From the cell containing the given text, extract its center point as (x, y) coordinate. 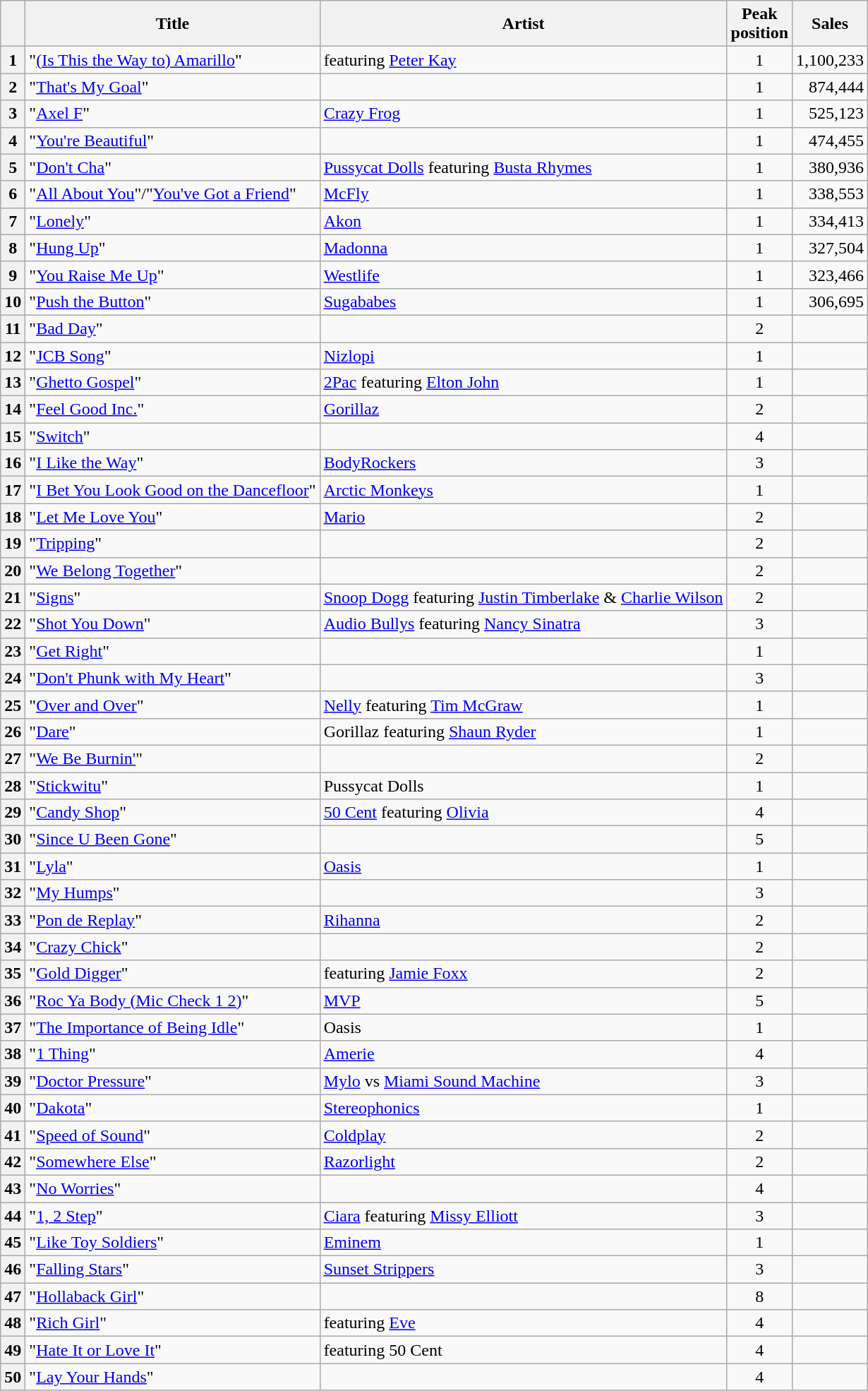
23 (13, 651)
"The Importance of Being Idle" (172, 1027)
Akon (524, 221)
17 (13, 490)
Sunset Strippers (524, 1270)
"Stickwitu" (172, 786)
Snoop Dogg featuring Justin Timberlake & Charlie Wilson (524, 597)
"Roc Ya Body (Mic Check 1 2)" (172, 1001)
"Signs" (172, 597)
28 (13, 786)
47 (13, 1296)
"Get Right" (172, 651)
featuring 50 Cent (524, 1350)
Sales (830, 24)
334,413 (830, 221)
Amerie (524, 1054)
"Dare" (172, 732)
338,553 (830, 194)
46 (13, 1270)
"Candy Shop" (172, 813)
"Shot You Down" (172, 624)
41 (13, 1135)
9 (13, 275)
"Lyla" (172, 866)
35 (13, 974)
"We Belong Together" (172, 571)
49 (13, 1350)
Crazy Frog (524, 114)
"Since U Been Gone" (172, 840)
25 (13, 705)
"Feel Good Inc." (172, 410)
"Push the Button" (172, 302)
"Let Me Love You" (172, 517)
Mylo vs Miami Sound Machine (524, 1081)
11 (13, 328)
"Rich Girl" (172, 1323)
Title (172, 24)
BodyRockers (524, 463)
"Don't Phunk with My Heart" (172, 678)
39 (13, 1081)
7 (13, 221)
"Hollaback Girl" (172, 1296)
14 (13, 410)
"Gold Digger" (172, 974)
6 (13, 194)
"JCB Song" (172, 355)
"Like Toy Soldiers" (172, 1243)
"Switch" (172, 436)
31 (13, 866)
44 (13, 1215)
MVP (524, 1001)
"All About You"/"You've Got a Friend" (172, 194)
"Don't Cha" (172, 167)
"No Worries" (172, 1188)
26 (13, 732)
Pussycat Dolls (524, 786)
19 (13, 544)
"Speed of Sound" (172, 1135)
27 (13, 758)
18 (13, 517)
24 (13, 678)
306,695 (830, 302)
29 (13, 813)
50 (13, 1377)
22 (13, 624)
323,466 (830, 275)
featuring Eve (524, 1323)
Pussycat Dolls featuring Busta Rhymes (524, 167)
"Hate It or Love It" (172, 1350)
37 (13, 1027)
Madonna (524, 248)
"Doctor Pressure" (172, 1081)
50 Cent featuring Olivia (524, 813)
48 (13, 1323)
20 (13, 571)
Nelly featuring Tim McGraw (524, 705)
Eminem (524, 1243)
16 (13, 463)
Peakposition (759, 24)
featuring Jamie Foxx (524, 974)
"You Raise Me Up" (172, 275)
45 (13, 1243)
"1 Thing" (172, 1054)
40 (13, 1108)
13 (13, 383)
21 (13, 597)
Razorlight (524, 1162)
36 (13, 1001)
"Lay Your Hands" (172, 1377)
Stereophonics (524, 1108)
Gorillaz (524, 410)
380,936 (830, 167)
"Axel F" (172, 114)
"My Humps" (172, 893)
Coldplay (524, 1135)
Artist (524, 24)
38 (13, 1054)
43 (13, 1188)
"Bad Day" (172, 328)
Rihanna (524, 920)
Nizlopi (524, 355)
2Pac featuring Elton John (524, 383)
"We Be Burnin'" (172, 758)
"I Like the Way" (172, 463)
"(Is This the Way to) Amarillo" (172, 60)
"1, 2 Step" (172, 1215)
12 (13, 355)
30 (13, 840)
Ciara featuring Missy Elliott (524, 1215)
featuring Peter Kay (524, 60)
"Pon de Replay" (172, 920)
1,100,233 (830, 60)
327,504 (830, 248)
Gorillaz featuring Shaun Ryder (524, 732)
15 (13, 436)
42 (13, 1162)
Audio Bullys featuring Nancy Sinatra (524, 624)
"That's My Goal" (172, 87)
"Hung Up" (172, 248)
McFly (524, 194)
32 (13, 893)
474,455 (830, 141)
"Somewhere Else" (172, 1162)
Sugababes (524, 302)
33 (13, 920)
"Over and Over" (172, 705)
"Falling Stars" (172, 1270)
"Lonely" (172, 221)
525,123 (830, 114)
10 (13, 302)
874,444 (830, 87)
Mario (524, 517)
"Tripping" (172, 544)
"Ghetto Gospel" (172, 383)
"Crazy Chick" (172, 947)
Westlife (524, 275)
34 (13, 947)
"Dakota" (172, 1108)
Arctic Monkeys (524, 490)
"You're Beautiful" (172, 141)
"I Bet You Look Good on the Dancefloor" (172, 490)
